Detect which cell encompasses the target text, then output its [X, Y] center coordinate. 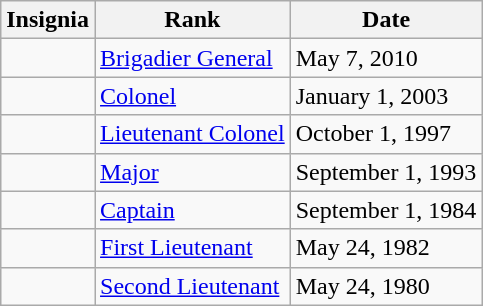
May 7, 2010 [386, 58]
May 24, 1982 [386, 248]
First Lieutenant [193, 248]
Lieutenant Colonel [193, 134]
Brigadier General [193, 58]
September 1, 1993 [386, 172]
Date [386, 20]
Rank [193, 20]
Insignia [48, 20]
September 1, 1984 [386, 210]
Major [193, 172]
October 1, 1997 [386, 134]
Second Lieutenant [193, 286]
Captain [193, 210]
Colonel [193, 96]
May 24, 1980 [386, 286]
January 1, 2003 [386, 96]
